Detect which cell encompasses the target text, then output its [x, y] center coordinate. 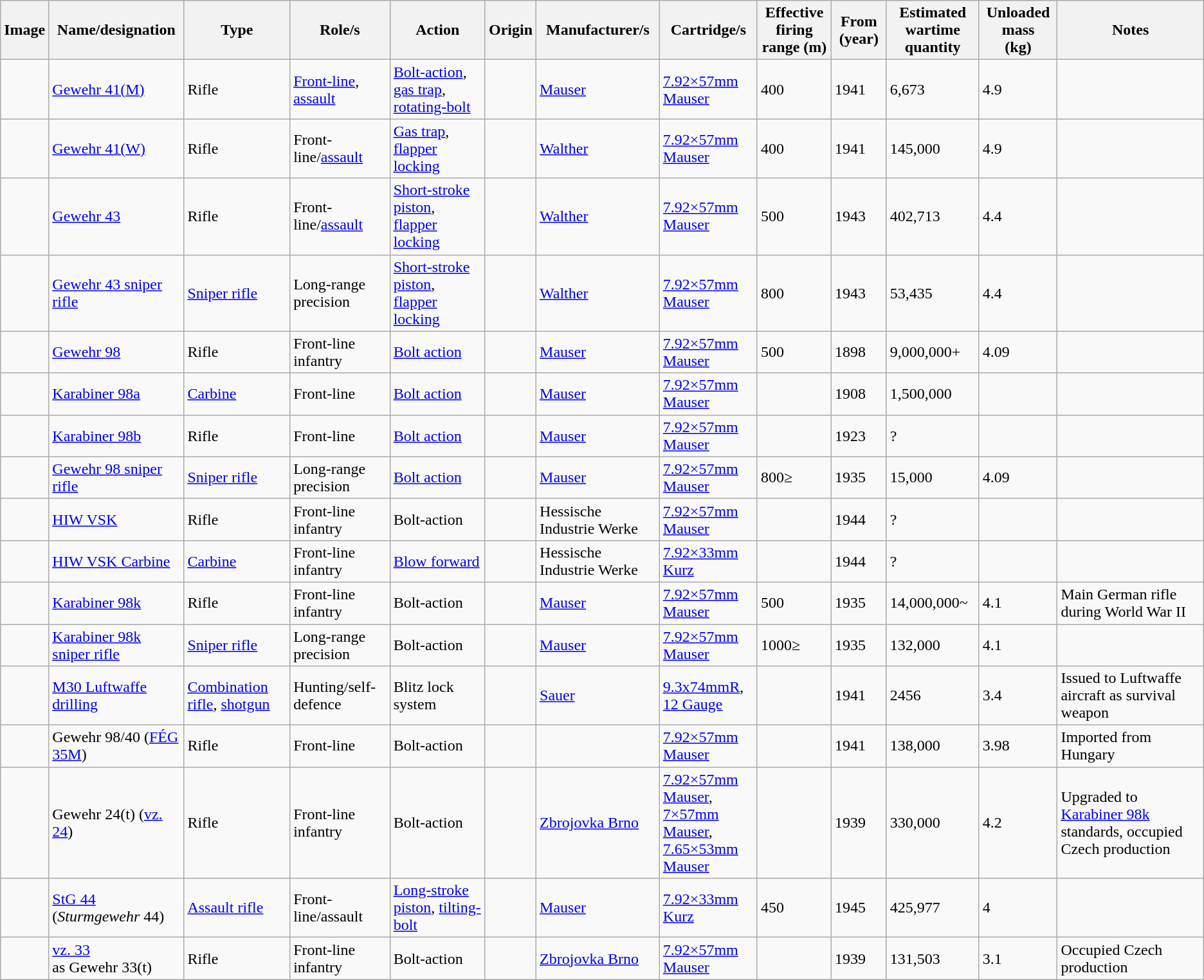
4.2 [1018, 823]
53,435 [933, 293]
1923 [859, 436]
Gewehr 24(t) (vz. 24) [116, 823]
Imported from Hungary [1131, 746]
Front-line, assault [340, 89]
HIW VSK [116, 520]
Blitz lock system [437, 696]
Gewehr 98 [116, 352]
Karabiner 98a [116, 394]
Origin [511, 30]
2456 [933, 696]
1945 [859, 908]
Upgraded to Karabiner 98k standards, occupied Czech production [1131, 823]
6,673 [933, 89]
Occupied Czech production [1131, 958]
Image [24, 30]
14,000,000~ [933, 603]
Gewehr 41(W) [116, 149]
1898 [859, 352]
Karabiner 98b [116, 436]
9,000,000+ [933, 352]
Gewehr 43 [116, 216]
Gewehr 98 sniper rifle [116, 477]
Issued to Luftwaffe aircraft as survival weapon [1131, 696]
450 [794, 908]
425,977 [933, 908]
Gewehr 98/40 (FÉG 35M) [116, 746]
132,000 [933, 644]
Main German rifle during World War II [1131, 603]
330,000 [933, 823]
vz. 33as Gewehr 33(t) [116, 958]
Assault rifle [237, 908]
4 [1018, 908]
Notes [1131, 30]
Cartridge/s [708, 30]
7.92×57mm Mauser,7×57mm Mauser,7.65×53mm Mauser [708, 823]
145,000 [933, 149]
1908 [859, 394]
9.3x74mmR,12 Gauge [708, 696]
Karabiner 98k sniper rifle [116, 644]
3.4 [1018, 696]
800≥ [794, 477]
Gewehr 43 sniper rifle [116, 293]
3.98 [1018, 746]
Hunting/self-defence [340, 696]
402,713 [933, 216]
131,503 [933, 958]
Sauer [598, 696]
Combination rifle, shotgun [237, 696]
Unloaded mass (kg) [1018, 30]
Role/s [340, 30]
Effective firing range (m) [794, 30]
From (year) [859, 30]
Name/designation [116, 30]
Action [437, 30]
138,000 [933, 746]
Gewehr 41(M) [116, 89]
Bolt-action, gas trap, rotating-bolt [437, 89]
3.1 [1018, 958]
M30 Luftwaffe drilling [116, 696]
HIW VSK Carbine [116, 561]
Blow forward [437, 561]
StG 44(Sturmgewehr 44) [116, 908]
1,500,000 [933, 394]
Estimated wartime quantity [933, 30]
Karabiner 98k [116, 603]
Gas trap, flapper locking [437, 149]
15,000 [933, 477]
800 [794, 293]
Manufacturer/s [598, 30]
Long-stroke piston, tilting-bolt [437, 908]
Type [237, 30]
1000≥ [794, 644]
